Capture the cell that displays the provided text and extract its [X, Y] central coordinate. 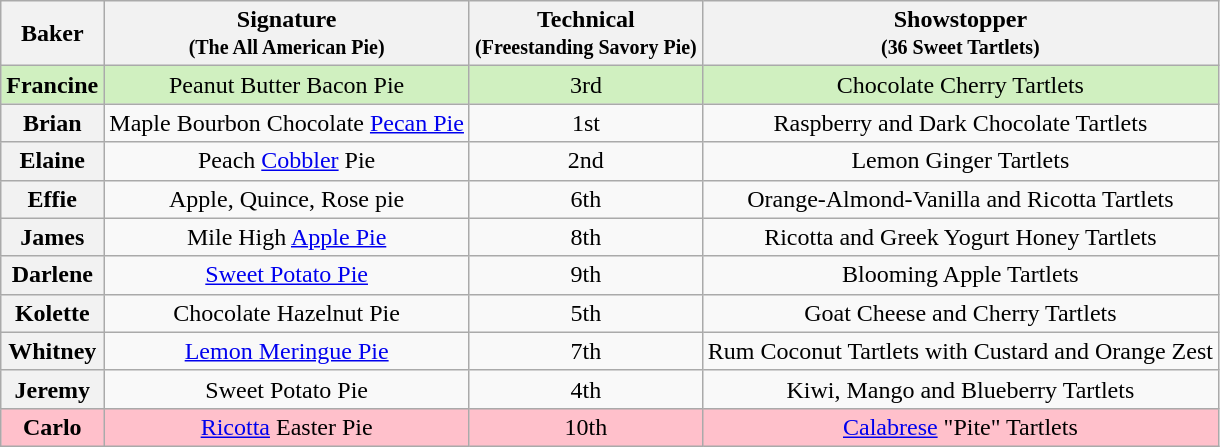
Maple Bourbon Chocolate Pecan Pie [287, 123]
10th [586, 427]
4th [586, 389]
5th [586, 313]
Effie [52, 199]
Orange-Almond-Vanilla and Ricotta Tartlets [960, 199]
8th [586, 237]
7th [586, 351]
Peanut Butter Bacon Pie [287, 85]
Francine [52, 85]
Jeremy [52, 389]
Lemon Ginger Tartlets [960, 161]
Technical(Freestanding Savory Pie) [586, 34]
Signature(The All American Pie) [287, 34]
Goat Cheese and Cherry Tartlets [960, 313]
Elaine [52, 161]
Raspberry and Dark Chocolate Tartlets [960, 123]
3rd [586, 85]
Lemon Meringue Pie [287, 351]
Chocolate Cherry Tartlets [960, 85]
9th [586, 275]
Carlo [52, 427]
Showstopper(36 Sweet Tartlets) [960, 34]
Whitney [52, 351]
Ricotta Easter Pie [287, 427]
Darlene [52, 275]
6th [586, 199]
Chocolate Hazelnut Pie [287, 313]
Blooming Apple Tartlets [960, 275]
Kolette [52, 313]
James [52, 237]
2nd [586, 161]
Peach Cobbler Pie [287, 161]
Kiwi, Mango and Blueberry Tartlets [960, 389]
Apple, Quince, Rose pie [287, 199]
Mile High Apple Pie [287, 237]
Calabrese "Pite" Tartlets [960, 427]
Ricotta and Greek Yogurt Honey Tartlets [960, 237]
Baker [52, 34]
Rum Coconut Tartlets with Custard and Orange Zest [960, 351]
1st [586, 123]
Brian [52, 123]
